Provide the [x, y] coordinate of the cell's center where the given text is located.  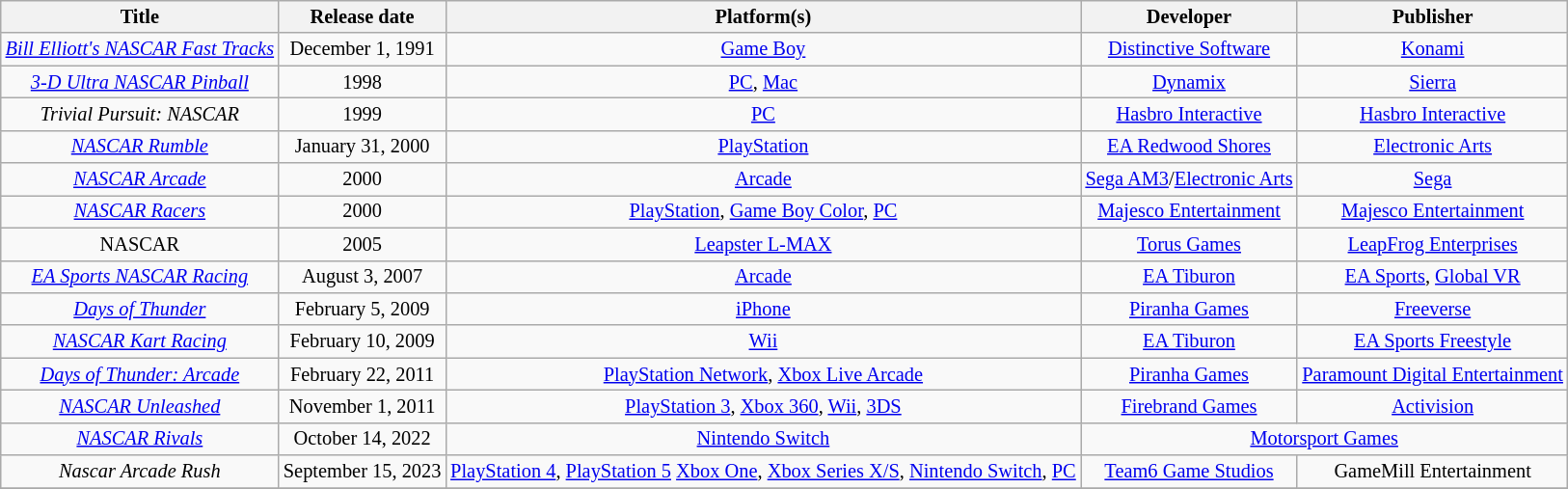
Paramount Digital Entertainment [1432, 374]
Title [140, 16]
October 14, 2022 [363, 439]
Freeverse [1432, 309]
NASCAR [140, 244]
Bill Elliott's NASCAR Fast Tracks [140, 49]
August 3, 2007 [363, 277]
Sega AM3/Electronic Arts [1190, 179]
NASCAR Arcade [140, 179]
Days of Thunder: Arcade [140, 374]
September 15, 2023 [363, 472]
Publisher [1432, 16]
PlayStation [763, 147]
1999 [363, 114]
November 1, 2011 [363, 406]
GameMill Entertainment [1432, 472]
February 22, 2011 [363, 374]
Motorsport Games [1325, 439]
Leapster L-MAX [763, 244]
PlayStation 3, Xbox 360, Wii, 3DS [763, 406]
Team6 Game Studios [1190, 472]
December 1, 1991 [363, 49]
February 10, 2009 [363, 341]
Activision [1432, 406]
2005 [363, 244]
1998 [363, 82]
Konami [1432, 49]
Sega [1432, 179]
PC [763, 114]
Developer [1190, 16]
Nintendo Switch [763, 439]
Dynamix [1190, 82]
NASCAR Rivals [140, 439]
Firebrand Games [1190, 406]
Electronic Arts [1432, 147]
LeapFrog Enterprises [1432, 244]
PC, Mac [763, 82]
Distinctive Software [1190, 49]
EA Sports NASCAR Racing [140, 277]
Torus Games [1190, 244]
Release date [363, 16]
January 31, 2000 [363, 147]
PlayStation Network, Xbox Live Arcade [763, 374]
Trivial Pursuit: NASCAR [140, 114]
Days of Thunder [140, 309]
PlayStation, Game Boy Color, PC [763, 211]
Wii [763, 341]
PlayStation 4, PlayStation 5 Xbox One, Xbox Series X/S, Nintendo Switch, PC [763, 472]
NASCAR Racers [140, 211]
iPhone [763, 309]
Sierra [1432, 82]
3-D Ultra NASCAR Pinball [140, 82]
February 5, 2009 [363, 309]
NASCAR Kart Racing [140, 341]
Game Boy [763, 49]
NASCAR Unleashed [140, 406]
EA Sports Freestyle [1432, 341]
EA Redwood Shores [1190, 147]
Nascar Arcade Rush [140, 472]
EA Sports, Global VR [1432, 277]
NASCAR Rumble [140, 147]
Platform(s) [763, 16]
